Find where the given text appears and provide that cell's center as (X, Y) coordinate. 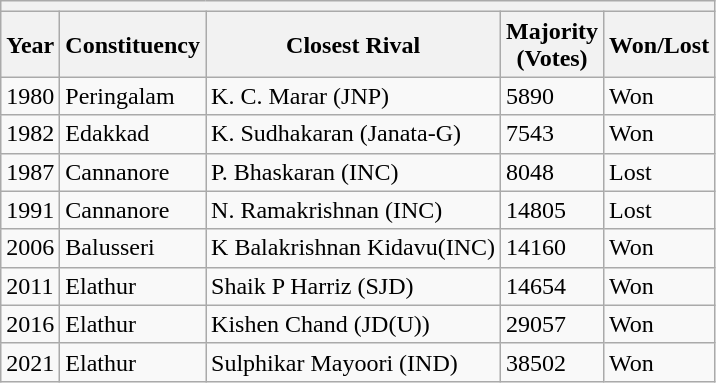
Majority(Votes) (552, 44)
14805 (552, 210)
14654 (552, 286)
1991 (30, 210)
Edakkad (133, 134)
Year (30, 44)
2021 (30, 362)
1982 (30, 134)
1987 (30, 172)
7543 (552, 134)
1980 (30, 96)
5890 (552, 96)
N. Ramakrishnan (INC) (354, 210)
K. C. Marar (JNP) (354, 96)
2011 (30, 286)
2016 (30, 324)
P. Bhaskaran (INC) (354, 172)
Shaik P Harriz (SJD) (354, 286)
8048 (552, 172)
38502 (552, 362)
14160 (552, 248)
Constituency (133, 44)
K Balakrishnan Kidavu(INC) (354, 248)
Won/Lost (660, 44)
Peringalam (133, 96)
K. Sudhakaran (Janata-G) (354, 134)
Kishen Chand (JD(U)) (354, 324)
Balusseri (133, 248)
Sulphikar Mayoori (IND) (354, 362)
2006 (30, 248)
Closest Rival (354, 44)
29057 (552, 324)
